Provide the (X, Y) coordinate of the cell's center where the given text is located.  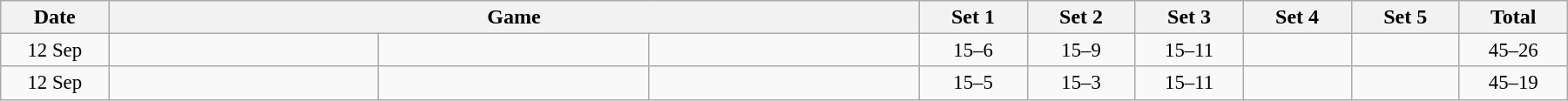
45–19 (1513, 83)
15–5 (973, 83)
Set 5 (1405, 17)
Set 4 (1297, 17)
Set 3 (1189, 17)
Total (1513, 17)
15–6 (973, 50)
15–3 (1081, 83)
15–9 (1081, 50)
Game (514, 17)
Set 2 (1081, 17)
Set 1 (973, 17)
Date (55, 17)
45–26 (1513, 50)
